Identify which cell holds the provided text, then report its [X, Y] central coordinate. 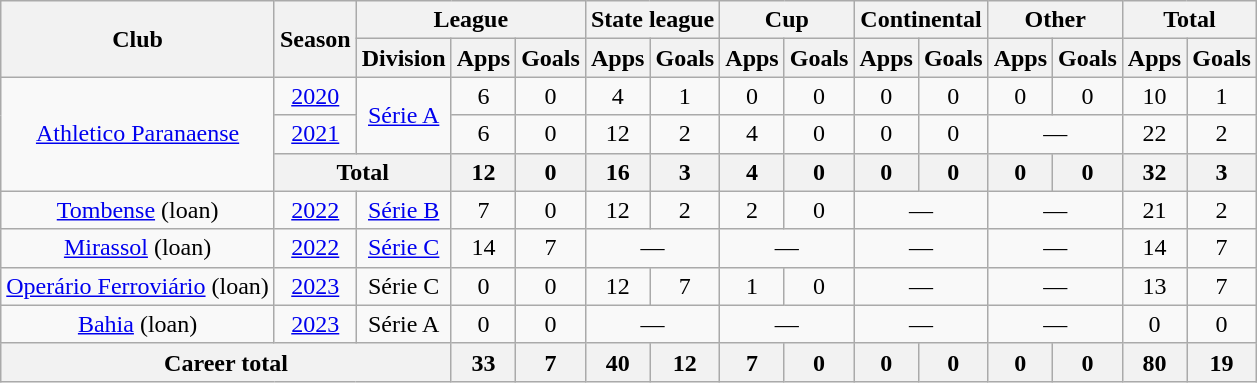
Mirassol (loan) [138, 248]
Continental [921, 20]
Operário Ferroviário (loan) [138, 286]
40 [617, 362]
13 [1154, 286]
10 [1154, 96]
22 [1154, 134]
Other [1055, 20]
80 [1154, 362]
Career total [226, 362]
Season [315, 39]
19 [1222, 362]
Tombense (loan) [138, 210]
State league [652, 20]
Club [138, 39]
2020 [315, 96]
16 [617, 172]
Bahia (loan) [138, 324]
Athletico Paranaense [138, 134]
League [470, 20]
Division [404, 58]
32 [1154, 172]
21 [1154, 210]
Cup [787, 20]
Série B [404, 210]
33 [483, 362]
2021 [315, 134]
